Capture the cell that displays the provided text and extract its [x, y] central coordinate. 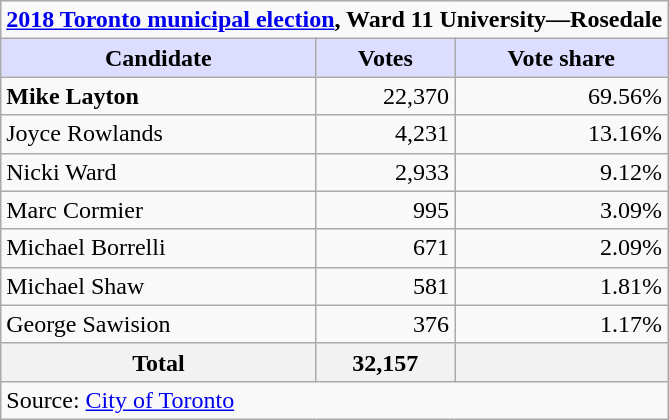
Total [158, 362]
9.12% [562, 172]
376 [386, 324]
Michael Borrelli [158, 248]
Mike Layton [158, 96]
13.16% [562, 134]
2.09% [562, 248]
Source: City of Toronto [334, 400]
671 [386, 248]
22,370 [386, 96]
George Sawision [158, 324]
1.17% [562, 324]
Candidate [158, 58]
Joyce Rowlands [158, 134]
Michael Shaw [158, 286]
2018 Toronto municipal election, Ward 11 University—Rosedale [334, 20]
1.81% [562, 286]
Nicki Ward [158, 172]
Marc Cormier [158, 210]
Vote share [562, 58]
2,933 [386, 172]
581 [386, 286]
69.56% [562, 96]
Votes [386, 58]
3.09% [562, 210]
4,231 [386, 134]
32,157 [386, 362]
995 [386, 210]
